Determine the (X, Y) coordinate at the center of the cell enclosing the given text.  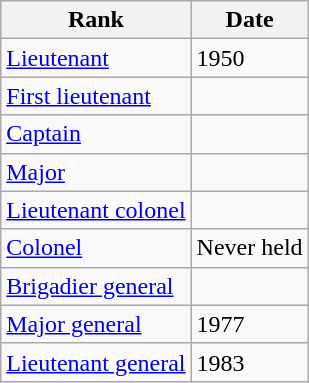
Lieutenant colonel (96, 210)
1977 (250, 324)
First lieutenant (96, 96)
Date (250, 20)
Never held (250, 248)
Lieutenant (96, 58)
Captain (96, 134)
1983 (250, 362)
Rank (96, 20)
Brigadier general (96, 286)
Major general (96, 324)
Major (96, 172)
1950 (250, 58)
Lieutenant general (96, 362)
Colonel (96, 248)
